Capture the cell that displays the provided text and extract its [x, y] central coordinate. 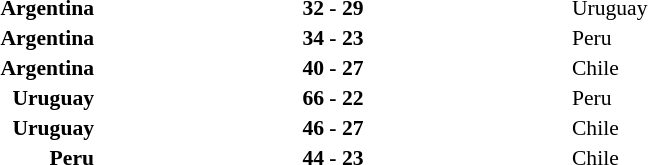
40 - 27 [333, 68]
66 - 22 [333, 98]
46 - 27 [333, 128]
34 - 23 [333, 38]
